Capture the cell that displays the provided text and extract its (x, y) central coordinate. 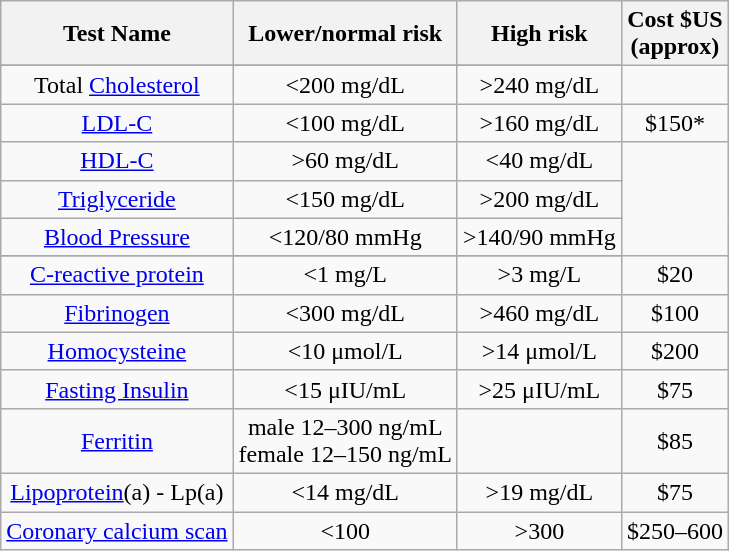
>3 mg/L (539, 275)
Ferritin (117, 440)
Homocysteine (117, 351)
<300 mg/dL (345, 313)
<40 mg/dL (539, 161)
<100 mg/dL (345, 123)
<200 mg/dL (345, 85)
C-reactive protein (117, 275)
LDL-C (117, 123)
>200 mg/dL (539, 199)
>14 μmol/L (539, 351)
Test Name (117, 34)
$150* (674, 123)
Lower/normal risk (345, 34)
<14 mg/dL (345, 492)
>460 mg/dL (539, 313)
Cost $US(approx) (674, 34)
$100 (674, 313)
Total Cholesterol (117, 85)
>60 mg/dL (345, 161)
>300 (539, 531)
Fasting Insulin (117, 389)
Blood Pressure (117, 237)
$200 (674, 351)
Lipoprotein(a) - Lp(a) (117, 492)
Fibrinogen (117, 313)
Coronary calcium scan (117, 531)
HDL-C (117, 161)
$85 (674, 440)
>240 mg/dL (539, 85)
>25 μIU/mL (539, 389)
>140/90 mmHg (539, 237)
High risk (539, 34)
<1 mg/L (345, 275)
>19 mg/dL (539, 492)
>160 mg/dL (539, 123)
<150 mg/dL (345, 199)
<15 μIU/mL (345, 389)
<10 μmol/L (345, 351)
$250–600 (674, 531)
Triglyceride (117, 199)
male 12–300 ng/mL female 12–150 ng/mL (345, 440)
<120/80 mmHg (345, 237)
<100 (345, 531)
$20 (674, 275)
